Find where the given text appears and provide that cell's center as [X, Y] coordinate. 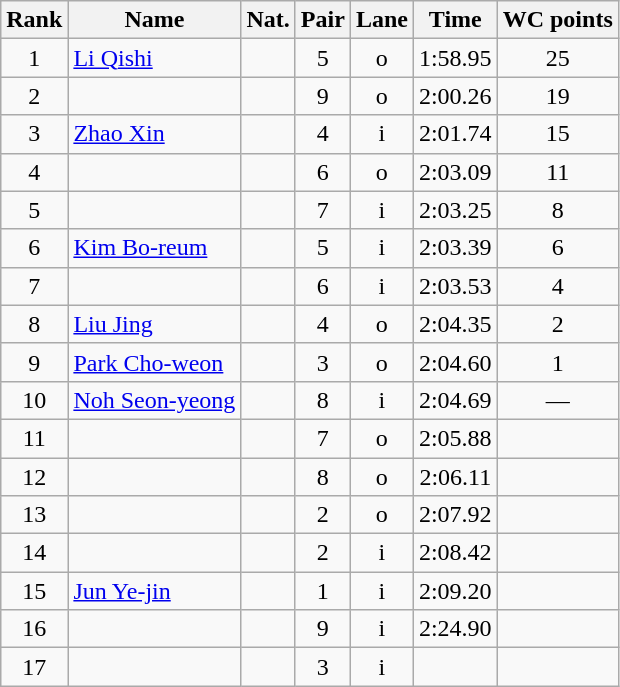
2:04.69 [455, 400]
2:03.25 [455, 210]
2:01.74 [455, 134]
2:03.39 [455, 248]
2:04.35 [455, 324]
1:58.95 [455, 58]
Lane [382, 20]
12 [34, 477]
Jun Ye-jin [154, 591]
— [558, 400]
Park Cho-weon [154, 362]
2:07.92 [455, 515]
2:04.60 [455, 362]
2:06.11 [455, 477]
2:03.09 [455, 172]
25 [558, 58]
WC points [558, 20]
19 [558, 96]
2:05.88 [455, 438]
Noh Seon-yeong [154, 400]
2:24.90 [455, 629]
Liu Jing [154, 324]
14 [34, 553]
Zhao Xin [154, 134]
Li Qishi [154, 58]
Kim Bo-reum [154, 248]
Name [154, 20]
Nat. [268, 20]
Rank [34, 20]
2:09.20 [455, 591]
Pair [322, 20]
2:03.53 [455, 286]
2:08.42 [455, 553]
10 [34, 400]
13 [34, 515]
2:00.26 [455, 96]
17 [34, 667]
16 [34, 629]
Time [455, 20]
